Determine the (X, Y) coordinate at the center of the cell enclosing the given text.  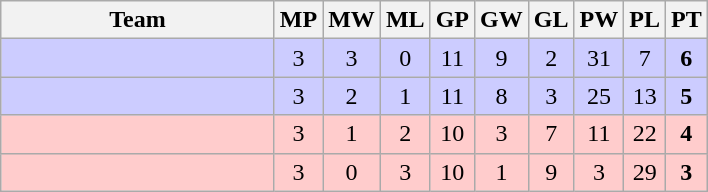
GL (551, 20)
8 (502, 96)
MP (298, 20)
PW (599, 20)
MW (352, 20)
ML (405, 20)
25 (599, 96)
22 (645, 134)
GW (502, 20)
13 (645, 96)
6 (687, 58)
31 (599, 58)
29 (645, 172)
5 (687, 96)
Team (138, 20)
4 (687, 134)
PL (645, 20)
GP (452, 20)
PT (687, 20)
